Pinpoint the cell where the given text exists, returning its (X, Y) midpoint coordinate. 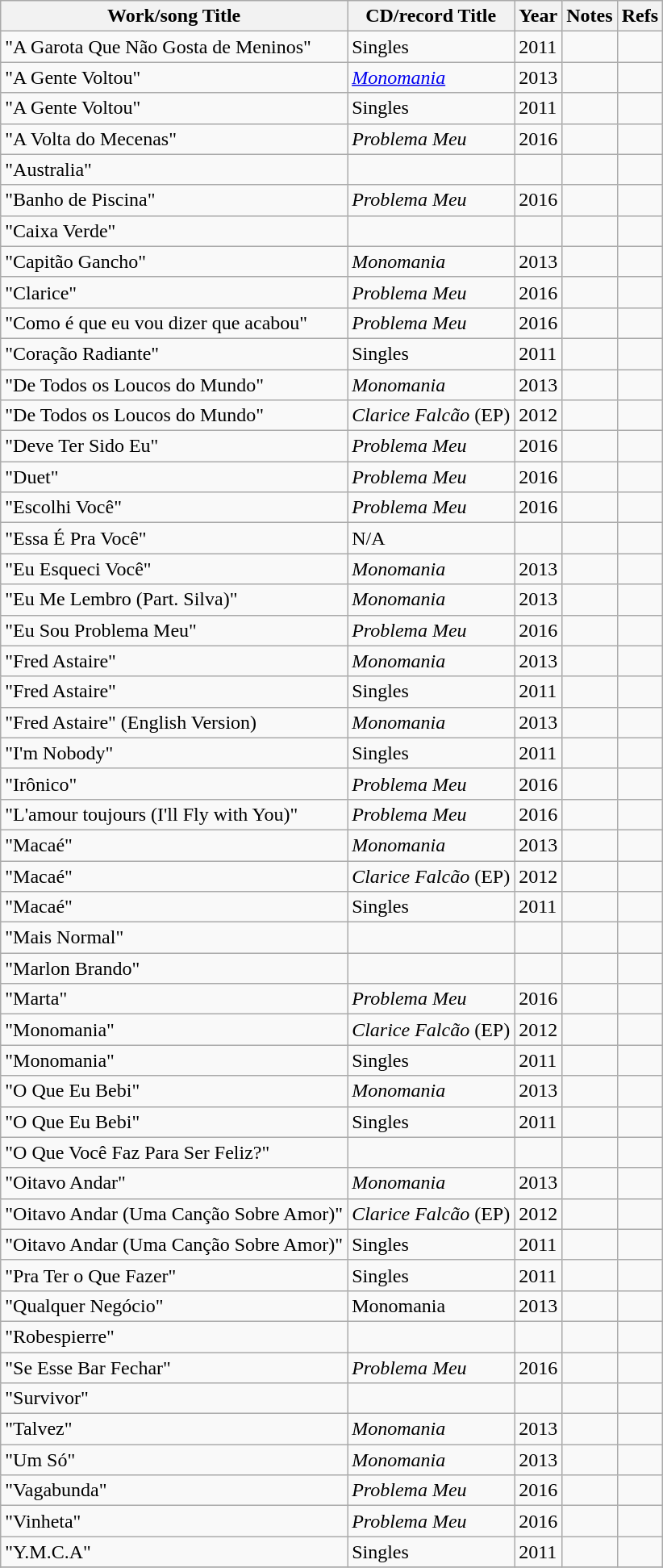
"L'amour toujours (I'll Fly with You)" (174, 814)
Year (539, 16)
"Banho de Piscina" (174, 200)
"Y.M.C.A" (174, 1552)
"Fred Astaire" (English Version) (174, 722)
"Australia" (174, 169)
"Qualquer Negócio" (174, 1306)
"Um Só" (174, 1460)
CD/record Title (431, 16)
"A Garota Que Não Gosta de Meninos" (174, 47)
"Vagabunda" (174, 1491)
"A Volta do Mecenas" (174, 139)
"Oitavo Andar" (174, 1183)
Notes (590, 16)
"O Que Você Faz Para Ser Feliz?" (174, 1152)
"I'm Nobody" (174, 753)
Refs (640, 16)
"Escolhi Você" (174, 508)
"Clarice" (174, 292)
"Irônico" (174, 784)
"Eu Sou Problema Meu" (174, 630)
"Robespierre" (174, 1336)
"Eu Me Lembro (Part. Silva)" (174, 600)
"Eu Esqueci Você" (174, 569)
"Survivor" (174, 1399)
"Como é que eu vou dizer que acabou" (174, 323)
Work/song Title (174, 16)
"Vinheta" (174, 1521)
"Marta" (174, 999)
"Capitão Gancho" (174, 261)
"Marlon Brando" (174, 968)
"Pra Ter o Que Fazer" (174, 1275)
N/A (431, 538)
"Talvez" (174, 1429)
"Deve Ter Sido Eu" (174, 446)
"Se Esse Bar Fechar" (174, 1368)
"Mais Normal" (174, 938)
"Coração Radiante" (174, 353)
"Caixa Verde" (174, 231)
"Duet" (174, 477)
"Essa É Pra Você" (174, 538)
